Return (X, Y) of the center of cell containing provided text 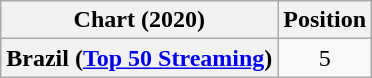
Brazil (Top 50 Streaming) (140, 58)
Chart (2020) (140, 20)
Position (325, 20)
5 (325, 58)
